Search for the cell housing the specified text and yield its [x, y] center coordinate. 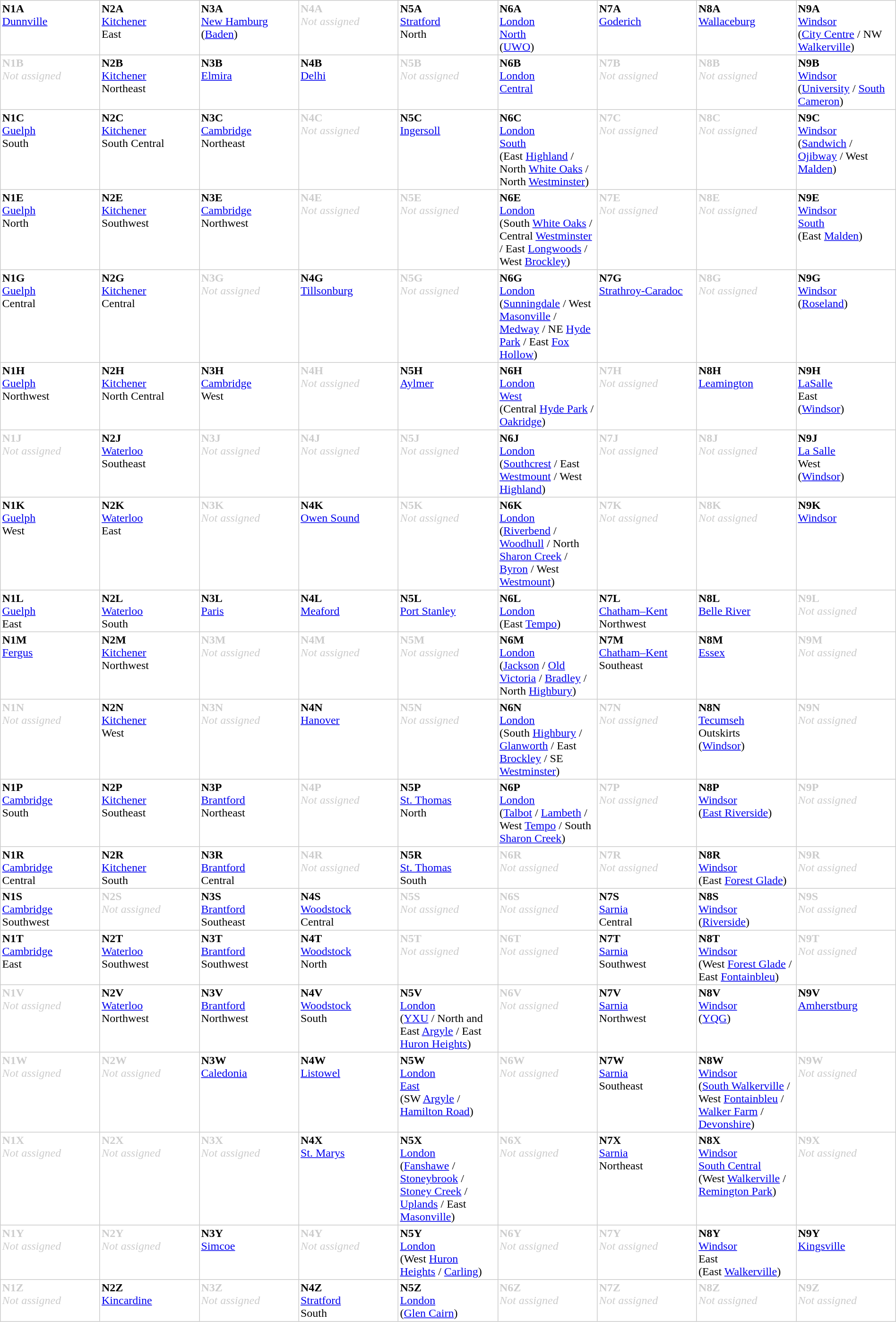
N6ELondon(South White Oaks / Central Westminster / East Longwoods / West Brockley) [547, 230]
N3ECambridgeNorthwest [249, 230]
N7WSarniaSoutheast [647, 1092]
N6BLondonCentral [547, 82]
N4VWoodstockSouth [348, 1018]
N9BWindsor(University / South Cameron) [846, 82]
N2JWaterlooSoutheast [149, 464]
N1PCambridgeSouth [50, 813]
N5AStratfordNorth [448, 28]
N5VLondon(YXU / North and East Argyle / East Huron Heights) [448, 1018]
N1NNot assigned [50, 739]
N3CCambridgeNortheast [249, 150]
N4GTillsonburg [348, 316]
N4MNot assigned [348, 665]
N2ZKincardine [149, 1300]
N1ADunnville [50, 28]
N2XNot assigned [149, 1178]
N4WListowel [348, 1092]
N7CNot assigned [647, 150]
N5ENot assigned [448, 230]
N1JNot assigned [50, 464]
N2HKitchenerNorth Central [149, 396]
N7TSarniaSouthwest [647, 958]
N3MNot assigned [249, 665]
N8PWindsor(East Riverside) [746, 813]
N4HNot assigned [348, 396]
N8HLeamington [746, 396]
N9HLaSalleEast(Windsor) [846, 396]
N7KNot assigned [647, 543]
N5MNot assigned [448, 665]
N8ZNot assigned [746, 1300]
N2BKitchenerNortheast [149, 82]
N1HGuelphNorthwest [50, 396]
N2MKitchenerNorthwest [149, 665]
N7JNot assigned [647, 464]
N5TNot assigned [448, 958]
N8JNot assigned [746, 464]
N3SBrantfordSoutheast [249, 909]
N5LPort Stanley [448, 611]
N3WCaledonia [249, 1092]
N3LParis [249, 611]
N4PNot assigned [348, 813]
N9LNot assigned [846, 611]
N3ANew Hamburg(Baden) [249, 28]
N3BElmira [249, 82]
N9GWindsor(Roseland) [846, 316]
N7ZNot assigned [647, 1300]
N8NTecumsehOutskirts(Windsor) [746, 739]
N9RNot assigned [846, 867]
N9AWindsor(City Centre / NW Walkerville) [846, 28]
N4JNot assigned [348, 464]
N9KWindsor [846, 543]
N8GNot assigned [746, 316]
N2YNot assigned [149, 1253]
N5WLondonEast(SW Argyle / Hamilton Road) [448, 1092]
N4CNot assigned [348, 150]
N7GStrathroy-Caradoc [647, 316]
N9MNot assigned [846, 665]
N1EGuelphNorth [50, 230]
N6PLondon(Talbot / Lambeth / West Tempo / South Sharon Creek) [547, 813]
N8XWindsorSouth Central(West Walkerville / Remington Park) [746, 1178]
N6TNot assigned [547, 958]
N4RNot assigned [348, 867]
N4SWoodstockCentral [348, 909]
N1SCambridgeSouthwest [50, 909]
N1XNot assigned [50, 1178]
N5HAylmer [448, 396]
N1GGuelphCentral [50, 316]
N3VBrantfordNorthwest [249, 1018]
N1RCambridgeCentral [50, 867]
N9XNot assigned [846, 1178]
N8KNot assigned [746, 543]
N6HLondonWest(Central Hyde Park / Oakridge) [547, 396]
N6MLondon(Jackson / Old Victoria / Bradley / North Highbury) [547, 665]
N2KWaterlooEast [149, 543]
N1MFergus [50, 665]
N9CWindsor(Sandwich / Ojibway / West Malden) [846, 150]
N9EWindsorSouth(East Malden) [846, 230]
N6XNot assigned [547, 1178]
N2PKitchenerSoutheast [149, 813]
N8YWindsorEast(East Walkerville) [746, 1253]
N7BNot assigned [647, 82]
N5SNot assigned [448, 909]
N7YNot assigned [647, 1253]
N1YNot assigned [50, 1253]
N2RKitchenerSouth [149, 867]
N7ENot assigned [647, 230]
N2SNot assigned [149, 909]
N5NNot assigned [448, 739]
N7PNot assigned [647, 813]
N2EKitchenerSouthwest [149, 230]
N5CIngersoll [448, 150]
N8MEssex [746, 665]
N6VNot assigned [547, 1018]
N4ANot assigned [348, 28]
N6JLondon(Southcrest / East Westmount / West Highland) [547, 464]
N5BNot assigned [448, 82]
N1CGuelphSouth [50, 150]
N4ENot assigned [348, 230]
N5XLondon(Fanshawe / Stoneybrook / Stoney Creek / Uplands / East Masonville) [448, 1178]
N9WNot assigned [846, 1092]
N5KNot assigned [448, 543]
N5GNot assigned [448, 316]
N4ZStratfordSouth [348, 1300]
N3HCambridgeWest [249, 396]
N3JNot assigned [249, 464]
N6NLondon(South Highbury / Glanworth / East Brockley / SE Westminster) [547, 739]
N9YKingsville [846, 1253]
N7LChatham–KentNorthwest [647, 611]
N1VNot assigned [50, 1018]
N3TBrantfordSouthwest [249, 958]
N1LGuelphEast [50, 611]
N9ZNot assigned [846, 1300]
N3PBrantfordNortheast [249, 813]
N7NNot assigned [647, 739]
N3KNot assigned [249, 543]
N9NNot assigned [846, 739]
N8AWallaceburg [746, 28]
N4NHanover [348, 739]
N2TWaterlooSouthwest [149, 958]
N4XSt. Marys [348, 1178]
N9TNot assigned [846, 958]
N4KOwen Sound [348, 543]
N5PSt. ThomasNorth [448, 813]
N4TWoodstockNorth [348, 958]
N6YNot assigned [547, 1253]
N8RWindsor(East Forest Glade) [746, 867]
N6RNot assigned [547, 867]
N9JLa SalleWest(Windsor) [846, 464]
N4LMeaford [348, 611]
N7XSarniaNortheast [647, 1178]
N7RNot assigned [647, 867]
N5RSt. ThomasSouth [448, 867]
N8SWindsor(Riverside) [746, 909]
N8LBelle River [746, 611]
N1BNot assigned [50, 82]
N7HNot assigned [647, 396]
N3RBrantfordCentral [249, 867]
N1WNot assigned [50, 1092]
N2LWaterlooSouth [149, 611]
N2AKitchenerEast [149, 28]
N7MChatham–KentSoutheast [647, 665]
N5ZLondon(Glen Cairn) [448, 1300]
N6GLondon(Sunningdale / West Masonville / Medway / NE Hyde Park / East Fox Hollow) [547, 316]
N3XNot assigned [249, 1178]
N9SNot assigned [846, 909]
N6CLondonSouth(East Highland / North White Oaks / North Westminster) [547, 150]
N6ALondonNorth(UWO) [547, 28]
N8CNot assigned [746, 150]
N4BDelhi [348, 82]
N2NKitchenerWest [149, 739]
N6SNot assigned [547, 909]
N1ZNot assigned [50, 1300]
N5JNot assigned [448, 464]
N7SSarniaCentral [647, 909]
N7VSarniaNorthwest [647, 1018]
N8VWindsor(YQG) [746, 1018]
N1TCambridgeEast [50, 958]
N9VAmherstburg [846, 1018]
N3GNot assigned [249, 316]
N3YSimcoe [249, 1253]
N3NNot assigned [249, 739]
N5YLondon(West Huron Heights / Carling) [448, 1253]
N6ZNot assigned [547, 1300]
N4YNot assigned [348, 1253]
N2VWaterlooNorthwest [149, 1018]
N9PNot assigned [846, 813]
N8BNot assigned [746, 82]
N2CKitchenerSouth Central [149, 150]
N7AGoderich [647, 28]
N2WNot assigned [149, 1092]
N6WNot assigned [547, 1092]
N3ZNot assigned [249, 1300]
N8TWindsor(West Forest Glade / East Fontainbleu) [746, 958]
N1KGuelphWest [50, 543]
N2GKitchenerCentral [149, 316]
N8WWindsor(South Walkerville / West Fontainbleu / Walker Farm / Devonshire) [746, 1092]
N8ENot assigned [746, 230]
N6KLondon(Riverbend / Woodhull / North Sharon Creek / Byron / West Westmount) [547, 543]
N6LLondon(East Tempo) [547, 611]
